Identify which cell holds the provided text, then report its [x, y] central coordinate. 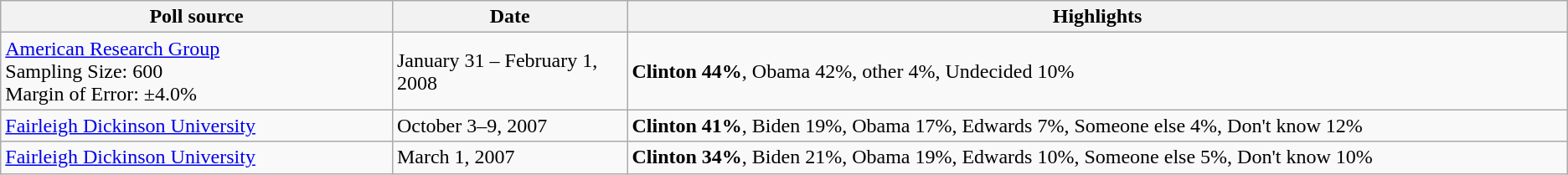
Date [509, 17]
January 31 – February 1, 2008 [509, 71]
Highlights [1097, 17]
Poll source [197, 17]
March 1, 2007 [509, 157]
October 3–9, 2007 [509, 126]
Clinton 41%, Biden 19%, Obama 17%, Edwards 7%, Someone else 4%, Don't know 12% [1097, 126]
American Research GroupSampling Size: 600 Margin of Error: ±4.0% [197, 71]
Clinton 44%, Obama 42%, other 4%, Undecided 10% [1097, 71]
Clinton 34%, Biden 21%, Obama 19%, Edwards 10%, Someone else 5%, Don't know 10% [1097, 157]
